Pinpoint the cell where the given text exists, returning its [x, y] midpoint coordinate. 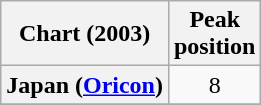
Peakposition [214, 34]
Chart (2003) [85, 34]
8 [214, 85]
Japan (Oricon) [85, 85]
